Return the (x, y) coordinate for the center point of the cell that contains the specified text.  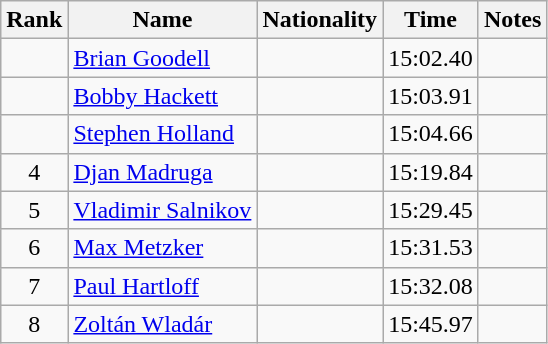
15:19.84 (431, 172)
6 (34, 248)
Time (431, 20)
7 (34, 286)
Nationality (320, 20)
Djan Madruga (162, 172)
Bobby Hackett (162, 96)
Vladimir Salnikov (162, 210)
15:03.91 (431, 96)
Brian Goodell (162, 58)
5 (34, 210)
Paul Hartloff (162, 286)
15:31.53 (431, 248)
15:45.97 (431, 324)
Zoltán Wladár (162, 324)
Stephen Holland (162, 134)
Max Metzker (162, 248)
Name (162, 20)
Notes (512, 20)
15:29.45 (431, 210)
8 (34, 324)
15:04.66 (431, 134)
4 (34, 172)
15:32.08 (431, 286)
15:02.40 (431, 58)
Rank (34, 20)
